From the cell containing the given text, extract its center point as (x, y) coordinate. 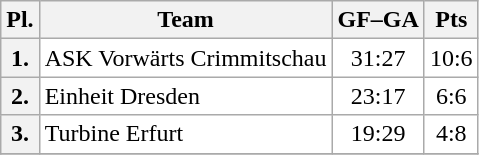
31:27 (378, 58)
23:17 (378, 96)
Team (186, 20)
Pts (451, 20)
ASK Vorwärts Crimmitschau (186, 58)
6:6 (451, 96)
GF–GA (378, 20)
Pl. (20, 20)
1. (20, 58)
Turbine Erfurt (186, 134)
3. (20, 134)
10:6 (451, 58)
2. (20, 96)
4:8 (451, 134)
Einheit Dresden (186, 96)
19:29 (378, 134)
